Return [x, y] of the center of cell containing provided text 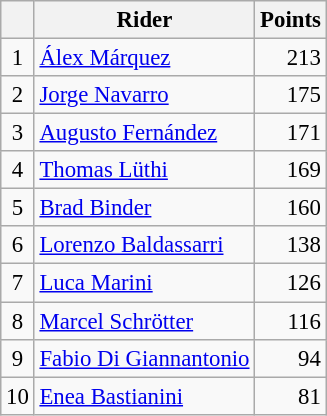
10 [18, 396]
94 [290, 358]
169 [290, 170]
3 [18, 133]
175 [290, 95]
Marcel Schrötter [144, 321]
126 [290, 283]
Brad Binder [144, 208]
2 [18, 95]
Fabio Di Giannantonio [144, 358]
8 [18, 321]
Lorenzo Baldassarri [144, 245]
Enea Bastianini [144, 396]
Rider [144, 20]
81 [290, 396]
5 [18, 208]
138 [290, 245]
6 [18, 245]
Augusto Fernández [144, 133]
171 [290, 133]
9 [18, 358]
Jorge Navarro [144, 95]
1 [18, 58]
7 [18, 283]
160 [290, 208]
Álex Márquez [144, 58]
116 [290, 321]
Thomas Lüthi [144, 170]
213 [290, 58]
Luca Marini [144, 283]
Points [290, 20]
4 [18, 170]
